From the cell containing the given text, extract its center point as [x, y] coordinate. 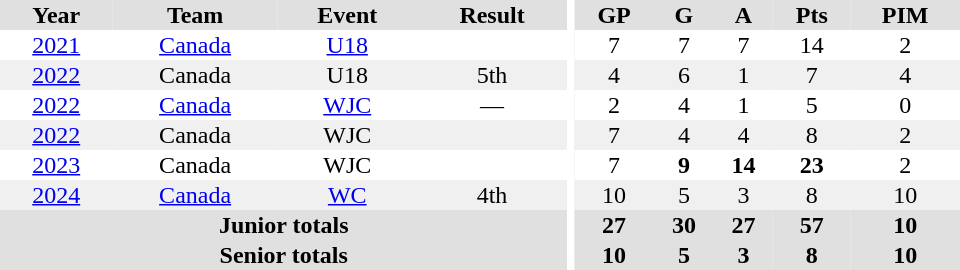
— [492, 105]
Pts [812, 15]
Senior totals [284, 255]
2023 [56, 165]
23 [812, 165]
PIM [905, 15]
9 [684, 165]
4th [492, 195]
G [684, 15]
2024 [56, 195]
5th [492, 75]
WC [348, 195]
A [744, 15]
Event [348, 15]
57 [812, 225]
6 [684, 75]
Result [492, 15]
2021 [56, 45]
Junior totals [284, 225]
0 [905, 105]
Year [56, 15]
30 [684, 225]
GP [614, 15]
Team [194, 15]
